Provide the (X, Y) coordinate of the cell's center where the given text is located.  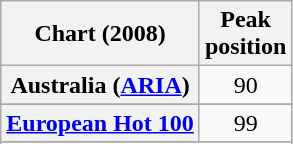
90 (245, 85)
99 (245, 123)
Peak position (245, 34)
Chart (2008) (100, 34)
European Hot 100 (100, 123)
Australia (ARIA) (100, 85)
